From the cell containing the given text, extract its center point as (X, Y) coordinate. 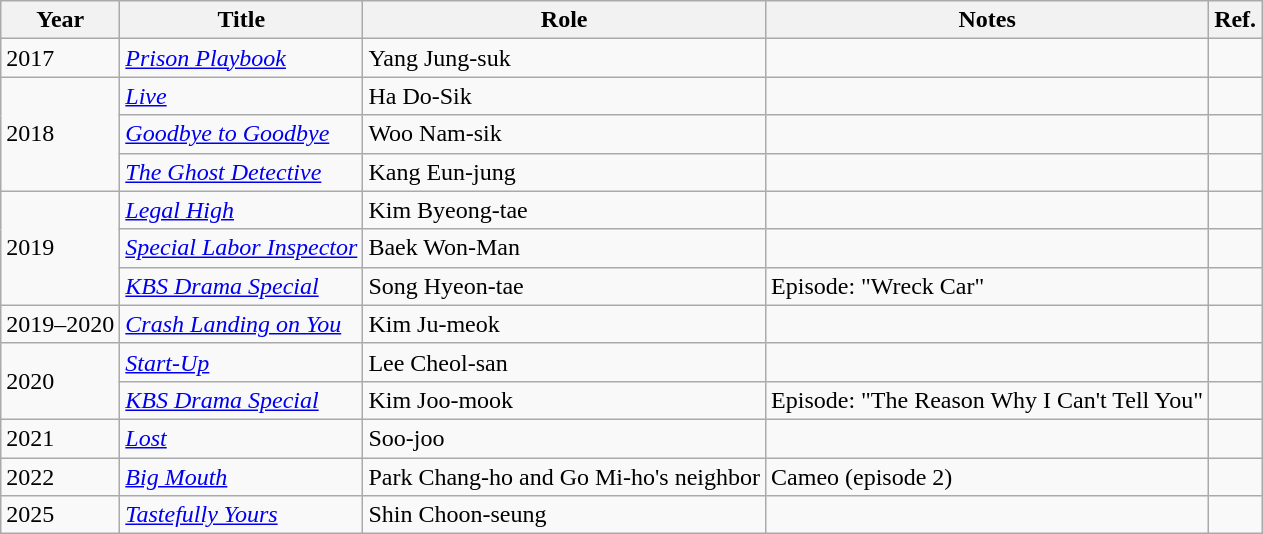
2021 (60, 438)
Crash Landing on You (242, 324)
Cameo (episode 2) (988, 477)
Episode: "The Reason Why I Can't Tell You" (988, 400)
Woo Nam-sik (564, 134)
2019 (60, 248)
Start-Up (242, 362)
Notes (988, 20)
Song Hyeon-tae (564, 286)
2018 (60, 134)
Live (242, 96)
Special Labor Inspector (242, 248)
Ref. (1236, 20)
Soo-joo (564, 438)
Baek Won-Man (564, 248)
Kim Ju-meok (564, 324)
2022 (60, 477)
Lee Cheol-san (564, 362)
2025 (60, 515)
Lost (242, 438)
Yang Jung-suk (564, 58)
Kang Eun-jung (564, 172)
Goodbye to Goodbye (242, 134)
2017 (60, 58)
Park Chang-ho and Go Mi-ho's neighbor (564, 477)
Legal High (242, 210)
Big Mouth (242, 477)
Kim Byeong-tae (564, 210)
Role (564, 20)
Kim Joo-mook (564, 400)
The Ghost Detective (242, 172)
Tastefully Yours (242, 515)
Episode: "Wreck Car" (988, 286)
Ha Do-Sik (564, 96)
Shin Choon-seung (564, 515)
2020 (60, 381)
Title (242, 20)
Year (60, 20)
Prison Playbook (242, 58)
2019–2020 (60, 324)
